Determine the [x, y] coordinate at the center of the cell enclosing the given text.  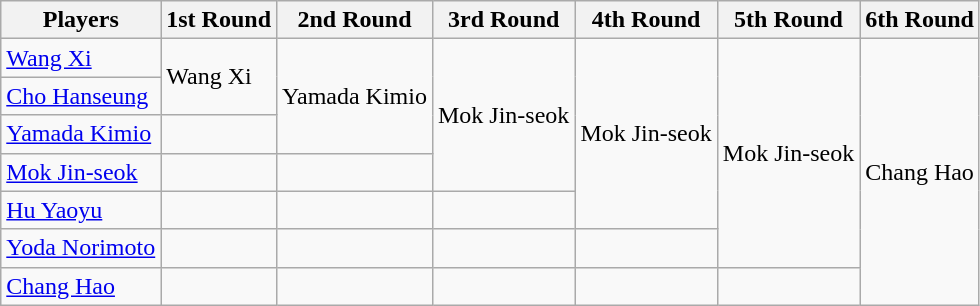
Players [81, 20]
3rd Round [503, 20]
4th Round [646, 20]
1st Round [219, 20]
Hu Yaoyu [81, 210]
Yoda Norimoto [81, 248]
6th Round [920, 20]
Cho Hanseung [81, 96]
5th Round [788, 20]
2nd Round [355, 20]
